Detect which cell encompasses the target text, then output its [x, y] center coordinate. 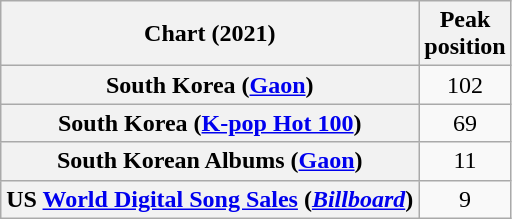
South Korea (K-pop Hot 100) [210, 123]
South Korean Albums (Gaon) [210, 161]
11 [465, 161]
Chart (2021) [210, 34]
South Korea (Gaon) [210, 85]
9 [465, 199]
US World Digital Song Sales (Billboard) [210, 199]
102 [465, 85]
69 [465, 123]
Peakposition [465, 34]
